Determine the (X, Y) coordinate at the center of the cell enclosing the given text.  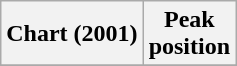
Chart (2001) (72, 34)
Peakposition (189, 34)
